Extract the (X, Y) coordinate from the center of the cell holding the provided text.  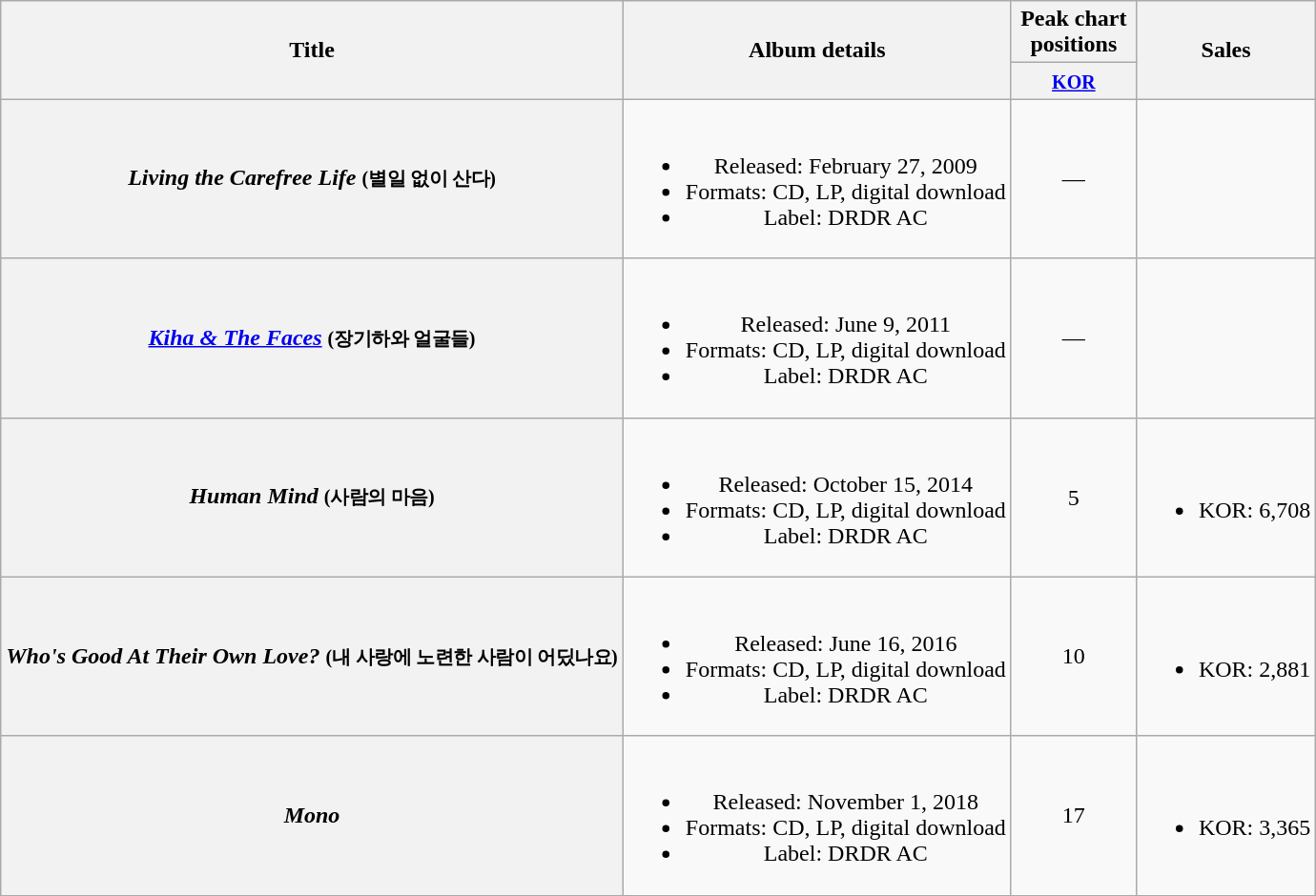
17 (1074, 816)
Sales (1225, 50)
KOR: 3,365 (1225, 816)
Living the Carefree Life (별일 없이 산다) (313, 179)
KOR: 2,881 (1225, 656)
Released: November 1, 2018Formats: CD, LP, digital downloadLabel: DRDR AC (816, 816)
Released: February 27, 2009Formats: CD, LP, digital downloadLabel: DRDR AC (816, 179)
Human Mind (사람의 마음) (313, 498)
Album details (816, 50)
Mono (313, 816)
Who's Good At Their Own Love? (내 사랑에 노련한 사람이 어딨나요) (313, 656)
Released: October 15, 2014Formats: CD, LP, digital downloadLabel: DRDR AC (816, 498)
10 (1074, 656)
Released: June 16, 2016Formats: CD, LP, digital downloadLabel: DRDR AC (816, 656)
5 (1074, 498)
KOR (1074, 81)
KOR: 6,708 (1225, 498)
Released: June 9, 2011Formats: CD, LP, digital downloadLabel: DRDR AC (816, 337)
Kiha & The Faces (장기하와 얼굴들) (313, 337)
Peak chart positions (1074, 32)
Title (313, 50)
